Capture the cell that displays the provided text and extract its (X, Y) central coordinate. 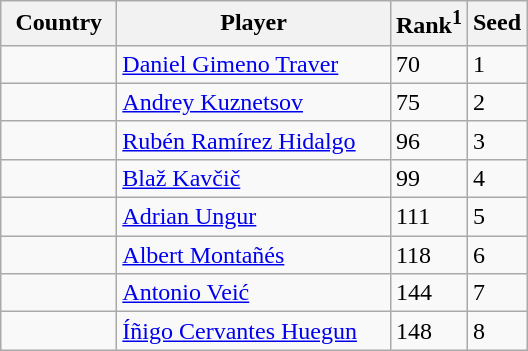
3 (496, 140)
Seed (496, 24)
148 (428, 331)
7 (496, 293)
6 (496, 255)
118 (428, 255)
1 (496, 64)
Adrian Ungur (254, 217)
Íñigo Cervantes Huegun (254, 331)
Rank1 (428, 24)
Blaž Kavčič (254, 178)
99 (428, 178)
96 (428, 140)
4 (496, 178)
2 (496, 102)
Andrey Kuznetsov (254, 102)
Country (59, 24)
Player (254, 24)
Rubén Ramírez Hidalgo (254, 140)
75 (428, 102)
Antonio Veić (254, 293)
8 (496, 331)
70 (428, 64)
Albert Montañés (254, 255)
144 (428, 293)
111 (428, 217)
5 (496, 217)
Daniel Gimeno Traver (254, 64)
